Return (x, y) of the center of cell containing provided text 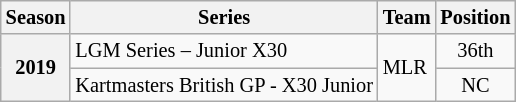
2019 (36, 68)
NC (475, 85)
Series (224, 17)
36th (475, 51)
Position (475, 17)
Team (407, 17)
Season (36, 17)
Kartmasters British GP - X30 Junior (224, 85)
MLR (407, 68)
LGM Series – Junior X30 (224, 51)
